Return (X, Y) of the center of cell containing provided text 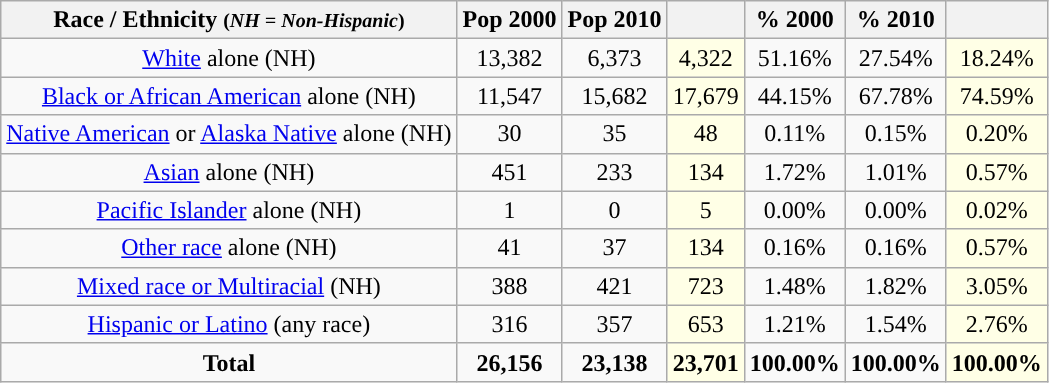
0 (614, 210)
421 (614, 286)
6,373 (614, 58)
Hispanic or Latino (any race) (229, 324)
233 (614, 172)
1.54% (896, 324)
Asian alone (NH) (229, 172)
Race / Ethnicity (NH = Non-Hispanic) (229, 20)
Pacific Islander alone (NH) (229, 210)
% 2000 (794, 20)
35 (614, 134)
0.11% (794, 134)
1.72% (794, 172)
27.54% (896, 58)
41 (510, 248)
723 (706, 286)
1.01% (896, 172)
4,322 (706, 58)
% 2010 (896, 20)
0.20% (996, 134)
1.21% (794, 324)
48 (706, 134)
26,156 (510, 362)
Mixed race or Multiracial (NH) (229, 286)
51.16% (794, 58)
Total (229, 362)
30 (510, 134)
18.24% (996, 58)
1.82% (896, 286)
17,679 (706, 96)
2.76% (996, 324)
357 (614, 324)
23,701 (706, 362)
0.15% (896, 134)
316 (510, 324)
13,382 (510, 58)
Pop 2010 (614, 20)
388 (510, 286)
Pop 2000 (510, 20)
74.59% (996, 96)
67.78% (896, 96)
Black or African American alone (NH) (229, 96)
0.02% (996, 210)
White alone (NH) (229, 58)
23,138 (614, 362)
15,682 (614, 96)
11,547 (510, 96)
5 (706, 210)
44.15% (794, 96)
3.05% (996, 286)
451 (510, 172)
653 (706, 324)
Native American or Alaska Native alone (NH) (229, 134)
1 (510, 210)
1.48% (794, 286)
37 (614, 248)
Other race alone (NH) (229, 248)
